Return the [x, y] coordinate for the center point of the cell that contains the specified text.  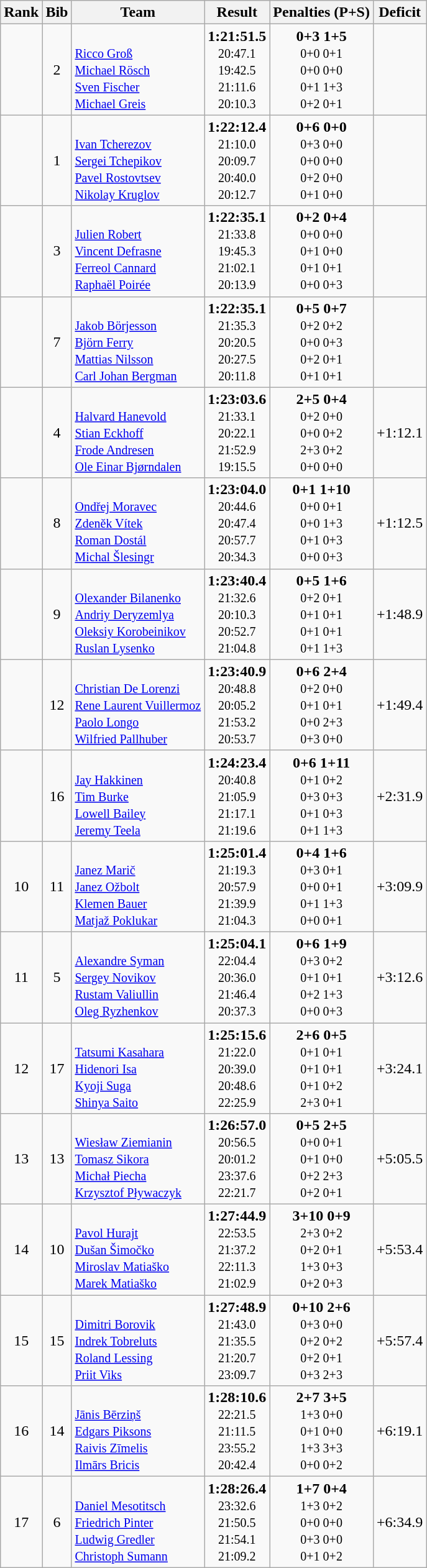
0+1 1+100+0 0+10+0 1+30+1 0+30+0 0+3 [322, 523]
Penalties (P+S) [322, 12]
1:25:04.122:04.420:36.021:46.420:37.3 [237, 977]
Alexandre Syman Sergey NovikovRustam ValiullinOleg Ryzhenkov [138, 977]
7 [57, 342]
1:23:40.920:48.820:05.221:53.220:53.7 [237, 705]
+3:12.6 [399, 977]
0+3 1+50+0 0+10+0 0+00+1 1+30+2 0+1 [322, 70]
+1:12.5 [399, 523]
Pavol Hurajt Dušan ŠimočkoMiroslav MatiaškoMarek Matiaško [138, 1250]
1+7 0+41+3 0+20+0 0+00+3 0+00+1 0+2 [322, 1522]
1:28:26.423:32.621:50.521:54.121:09.2 [237, 1522]
Christian De Lorenzi Rene Laurent VuillermozPaolo LongoWilfried Pallhuber [138, 705]
Ivan Tcherezov Sergei TchepikovPavel RostovtsevNikolay Kruglov [138, 160]
0+6 1+110+1 0+20+3 0+30+1 0+30+1 1+3 [322, 795]
0+5 0+70+2 0+20+0 0+30+2 0+10+1 0+1 [322, 342]
Rank [21, 12]
1 [57, 160]
+5:05.5 [399, 1159]
Wiesław Ziemianin Tomasz SikoraMichał PiechaKrzysztof Pływaczyk [138, 1159]
Tatsumi Kasahara Hidenori IsaKyoji SugaShinya Saito [138, 1068]
2+5 0+40+2 0+00+0 0+22+3 0+20+0 0+0 [322, 433]
+1:12.1 [399, 433]
+1:48.9 [399, 614]
Jānis Bērziņš Edgars PiksonsRaivis ZīmelisIlmārs Bricis [138, 1431]
+3:24.1 [399, 1068]
4 [57, 433]
Jay Hakkinen Tim BurkeLowell BaileyJeremy Teela [138, 795]
Deficit [399, 12]
1:23:04.020:44.620:47.420:57.720:34.3 [237, 523]
6 [57, 1522]
Jakob Börjesson Björn FerryMattias NilssonCarl Johan Bergman [138, 342]
1:28:10.622:21.521:11.523:55.220:42.4 [237, 1431]
0+4 1+60+3 0+10+0 0+10+1 1+30+0 0+1 [322, 886]
1:26:57.020:56.520:01.223:37.622:21.7 [237, 1159]
1:22:35.121:33.819:45.321:02.120:13.9 [237, 251]
9 [57, 614]
Result [237, 12]
0+5 1+60+2 0+10+1 0+10+1 0+10+1 1+3 [322, 614]
0+6 0+00+3 0+00+0 0+00+2 0+00+1 0+0 [322, 160]
+2:31.9 [399, 795]
+6:34.9 [399, 1522]
0+6 1+90+3 0+20+1 0+10+2 1+30+0 0+3 [322, 977]
1:22:35.121:35.320:20.520:27.520:11.8 [237, 342]
1:23:40.421:32.620:10.320:52.721:04.8 [237, 614]
Ricco Groß Michael RöschSven FischerMichael Greis [138, 70]
Julien Robert Vincent DefrasneFerreol CannardRaphaël Poirée [138, 251]
0+2 0+40+0 0+00+1 0+00+1 0+10+0 0+3 [322, 251]
3 [57, 251]
1:23:03.621:33.120:22.121:52.919:15.5 [237, 433]
1:22:12.421:10.020:09.720:40.020:12.7 [237, 160]
2 [57, 70]
Olexander Bilanenko Andriy DeryzemlyaOleksiy KorobeinikovRuslan Lysenko [138, 614]
0+6 2+40+2 0+00+1 0+10+0 2+30+3 0+0 [322, 705]
+6:19.1 [399, 1431]
+1:49.4 [399, 705]
1:27:48.921:43.021:35.521:20.723:09.7 [237, 1341]
Janez Marič Janez OžboltKlemen BauerMatjaž Poklukar [138, 886]
1:25:01.421:19.320:57.921:39.921:04.3 [237, 886]
1:24:23.420:40.821:05.921:17.121:19.6 [237, 795]
5 [57, 977]
Ondřej Moravec Zdeněk VítekRoman DostálMichal Šlesingr [138, 523]
+5:53.4 [399, 1250]
Team [138, 12]
3+10 0+92+3 0+20+2 0+11+3 0+30+2 0+3 [322, 1250]
1:21:51.520:47.119:42.521:11.620:10.3 [237, 70]
1:27:44.922:53.521:37.222:11.321:02.9 [237, 1250]
0+5 2+50+0 0+10+1 0+00+2 2+30+2 0+1 [322, 1159]
Bib [57, 12]
+5:57.4 [399, 1341]
8 [57, 523]
+3:09.9 [399, 886]
Dimitri Borovik Indrek TobrelutsRoland LessingPriit Viks [138, 1341]
0+10 2+60+3 0+00+2 0+20+2 0+10+3 2+3 [322, 1341]
1:25:15.621:22.020:39.020:48.622:25.9 [237, 1068]
2+6 0+50+1 0+10+1 0+10+1 0+22+3 0+1 [322, 1068]
2+7 3+51+3 0+00+1 0+01+3 3+30+0 0+2 [322, 1431]
Halvard Hanevold Stian EckhoffFrode AndresenOle Einar Bjørndalen [138, 433]
Daniel Mesotitsch Friedrich PinterLudwig GredlerChristoph Sumann [138, 1522]
